From the cell containing the given text, extract its center point as [X, Y] coordinate. 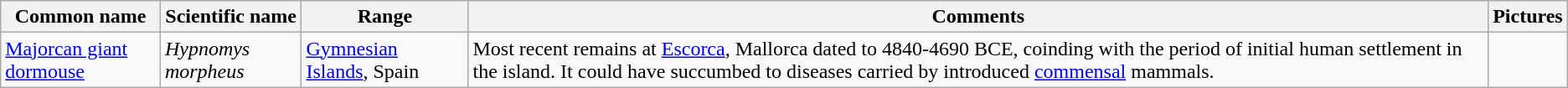
Hypnomys morpheus [231, 60]
Majorcan giant dormouse [80, 60]
Scientific name [231, 17]
Range [385, 17]
Gymnesian Islands, Spain [385, 60]
Common name [80, 17]
Comments [978, 17]
Pictures [1528, 17]
